For the text-containing cell, return its midpoint in [X, Y] coordinate format. 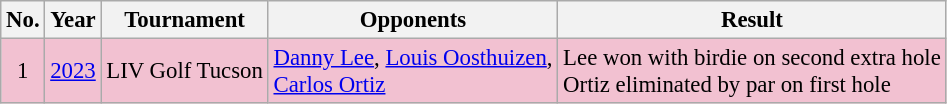
Year [73, 20]
1 [23, 72]
LIV Golf Tucson [184, 72]
Danny Lee, Louis Oosthuizen, Carlos Ortiz [413, 72]
Lee won with birdie on second extra holeOrtiz eliminated by par on first hole [752, 72]
Result [752, 20]
Tournament [184, 20]
2023 [73, 72]
No. [23, 20]
Opponents [413, 20]
